Detect which cell encompasses the target text, then output its [x, y] center coordinate. 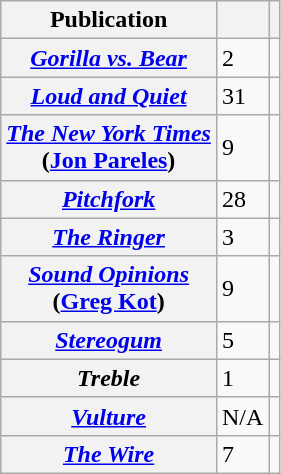
Pitchfork [109, 199]
Gorilla vs. Bear [109, 58]
1 [242, 378]
The Ringer [109, 237]
N/A [242, 416]
The New York Times(Jon Pareles) [109, 148]
Stereogum [109, 340]
Loud and Quiet [109, 96]
28 [242, 199]
Sound Opinions(Greg Kot) [109, 288]
Publication [109, 20]
2 [242, 58]
Treble [109, 378]
7 [242, 454]
3 [242, 237]
31 [242, 96]
The Wire [109, 454]
Vulture [109, 416]
5 [242, 340]
